Capture the cell that displays the provided text and extract its [X, Y] central coordinate. 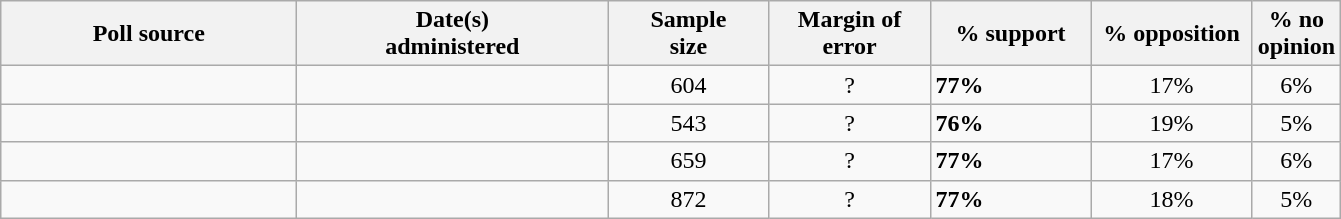
659 [688, 161]
18% [1172, 199]
604 [688, 85]
% no opinion [1296, 34]
Margin oferror [850, 34]
Samplesize [688, 34]
% support [1010, 34]
Date(s)administered [452, 34]
Poll source [149, 34]
872 [688, 199]
19% [1172, 123]
% opposition [1172, 34]
76% [1010, 123]
543 [688, 123]
